For the text-containing cell, return its midpoint in (x, y) coordinate format. 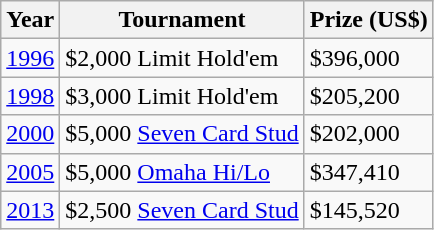
$2,000 Limit Hold'em (182, 58)
$205,200 (368, 96)
Year (30, 20)
2005 (30, 172)
2013 (30, 210)
Prize (US$) (368, 20)
1996 (30, 58)
2000 (30, 134)
$2,500 Seven Card Stud (182, 210)
Tournament (182, 20)
$3,000 Limit Hold'em (182, 96)
$5,000 Omaha Hi/Lo (182, 172)
$396,000 (368, 58)
1998 (30, 96)
$145,520 (368, 210)
$347,410 (368, 172)
$5,000 Seven Card Stud (182, 134)
$202,000 (368, 134)
